Find where the given text appears and provide that cell's center as (X, Y) coordinate. 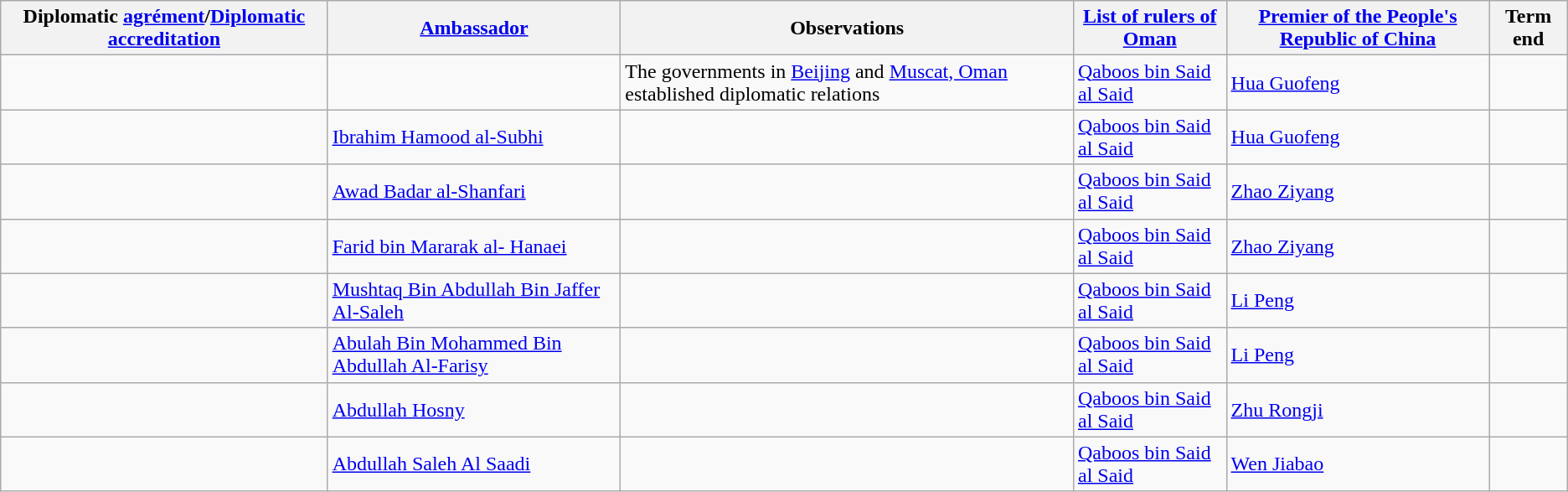
Term end (1528, 28)
List of rulers of Oman (1149, 28)
Observations (848, 28)
Diplomatic agrément/Diplomatic accreditation (164, 28)
The governments in Beijing and Muscat, Oman established diplomatic relations (848, 82)
Zhu Rongji (1358, 409)
Farid bin Mararak al- Hanaei (474, 246)
Ambassador (474, 28)
Ibrahim Hamood al-Subhi (474, 137)
Premier of the People's Republic of China (1358, 28)
Abulah Bin Mohammed Bin Abdullah Al-Farisy (474, 355)
Awad Badar al-Shanfari (474, 191)
Mushtaq Bin Abdullah Bin Jaffer Al-Saleh (474, 300)
Abdullah Saleh Al Saadi (474, 464)
Abdullah Hosny (474, 409)
Wen Jiabao (1358, 464)
